Identify which cell holds the provided text, then report its (x, y) central coordinate. 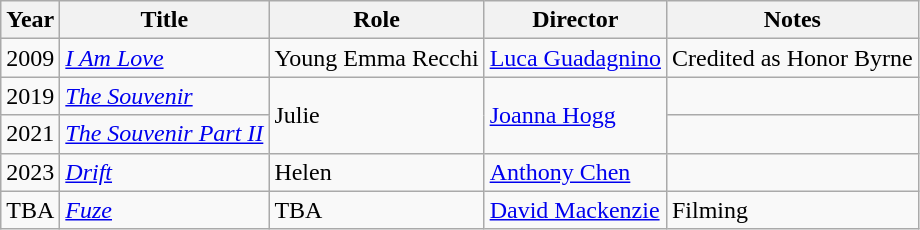
Young Emma Recchi (376, 58)
Director (575, 20)
David Mackenzie (575, 210)
Year (30, 20)
2021 (30, 134)
The Souvenir (164, 96)
Julie (376, 115)
Fuze (164, 210)
Drift (164, 172)
Notes (792, 20)
Helen (376, 172)
Filming (792, 210)
2009 (30, 58)
I Am Love (164, 58)
2019 (30, 96)
Role (376, 20)
2023 (30, 172)
Joanna Hogg (575, 115)
Luca Guadagnino (575, 58)
Anthony Chen (575, 172)
Title (164, 20)
Credited as Honor Byrne (792, 58)
The Souvenir Part II (164, 134)
